From the cell containing the given text, extract its center point as (X, Y) coordinate. 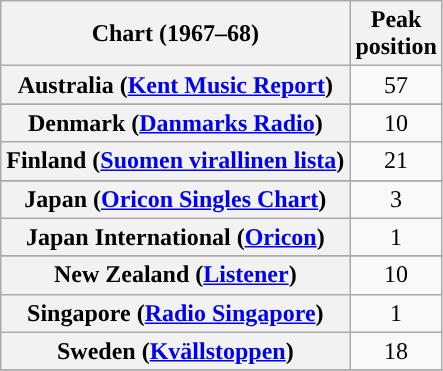
3 (396, 199)
Denmark (Danmarks Radio) (176, 123)
Sweden (Kvällstoppen) (176, 351)
Peakposition (396, 34)
Chart (1967–68) (176, 34)
New Zealand (Listener) (176, 275)
Singapore (Radio Singapore) (176, 313)
Japan International (Oricon) (176, 237)
Finland (Suomen virallinen lista) (176, 161)
18 (396, 351)
21 (396, 161)
Japan (Oricon Singles Chart) (176, 199)
Australia (Kent Music Report) (176, 85)
57 (396, 85)
